For the text-containing cell, return its midpoint in (X, Y) coordinate format. 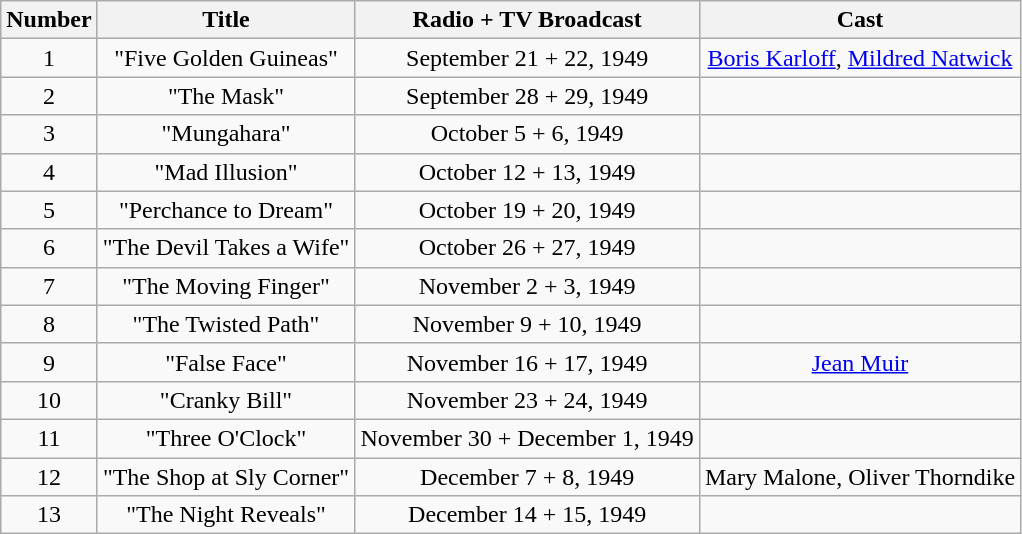
"Cranky Bill" (226, 400)
October 26 + 27, 1949 (528, 248)
Title (226, 20)
"Perchance to Dream" (226, 210)
2 (49, 96)
9 (49, 362)
13 (49, 515)
11 (49, 438)
November 9 + 10, 1949 (528, 324)
"False Face" (226, 362)
"The Shop at Sly Corner" (226, 477)
"The Night Reveals" (226, 515)
Jean Muir (860, 362)
Mary Malone, Oliver Thorndike (860, 477)
10 (49, 400)
"The Twisted Path" (226, 324)
"Mad Illusion" (226, 172)
November 2 + 3, 1949 (528, 286)
6 (49, 248)
Boris Karloff, Mildred Natwick (860, 58)
December 14 + 15, 1949 (528, 515)
"The Devil Takes a Wife" (226, 248)
3 (49, 134)
November 23 + 24, 1949 (528, 400)
December 7 + 8, 1949 (528, 477)
September 21 + 22, 1949 (528, 58)
Radio + TV Broadcast (528, 20)
1 (49, 58)
"The Moving Finger" (226, 286)
November 16 + 17, 1949 (528, 362)
4 (49, 172)
September 28 + 29, 1949 (528, 96)
Number (49, 20)
"Three O'Clock" (226, 438)
8 (49, 324)
5 (49, 210)
November 30 + December 1, 1949 (528, 438)
"Five Golden Guineas" (226, 58)
"The Mask" (226, 96)
October 5 + 6, 1949 (528, 134)
October 19 + 20, 1949 (528, 210)
"Mungahara" (226, 134)
7 (49, 286)
12 (49, 477)
October 12 + 13, 1949 (528, 172)
Cast (860, 20)
